For the text-containing cell, return its midpoint in (x, y) coordinate format. 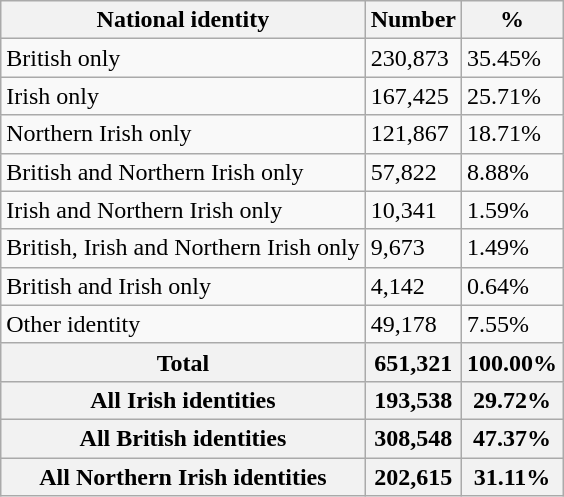
8.88% (512, 172)
121,867 (413, 134)
31.11% (512, 477)
193,538 (413, 400)
49,178 (413, 324)
1.59% (512, 210)
Irish only (183, 96)
British and Irish only (183, 286)
British only (183, 58)
0.64% (512, 286)
Number (413, 20)
35.45% (512, 58)
National identity (183, 20)
1.49% (512, 248)
All British identities (183, 438)
4,142 (413, 286)
57,822 (413, 172)
29.72% (512, 400)
18.71% (512, 134)
167,425 (413, 96)
British and Northern Irish only (183, 172)
Total (183, 362)
10,341 (413, 210)
308,548 (413, 438)
100.00% (512, 362)
9,673 (413, 248)
Other identity (183, 324)
25.71% (512, 96)
651,321 (413, 362)
230,873 (413, 58)
Northern Irish only (183, 134)
Irish and Northern Irish only (183, 210)
7.55% (512, 324)
% (512, 20)
All Irish identities (183, 400)
47.37% (512, 438)
202,615 (413, 477)
British, Irish and Northern Irish only (183, 248)
All Northern Irish identities (183, 477)
